Determine the (X, Y) coordinate at the center of the cell enclosing the given text.  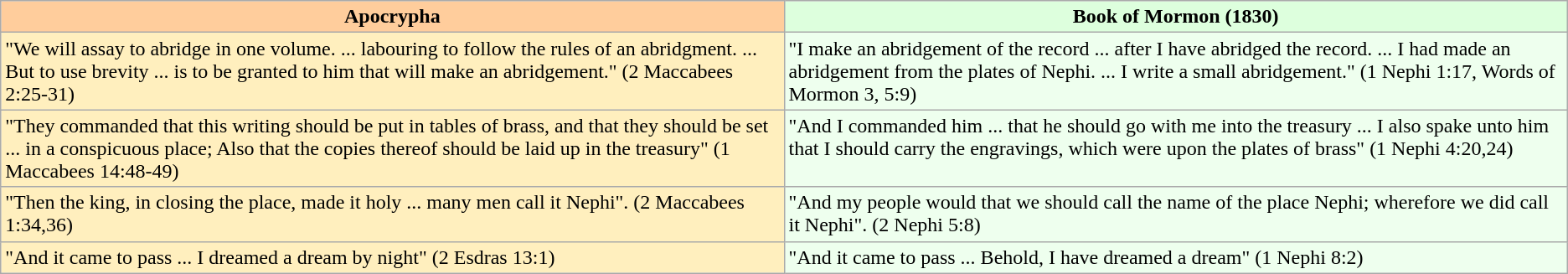
"Then the king, in closing the place, made it holy ... many men call it Nephi". (2 Maccabees 1:34,36) (392, 215)
Apocrypha (392, 17)
"And it came to pass ... I dreamed a dream by night" (2 Esdras 13:1) (392, 257)
Book of Mormon (1830) (1176, 17)
"And my people would that we should call the name of the place Nephi; wherefore we did call it Nephi". (2 Nephi 5:8) (1176, 215)
"And it came to pass ... Behold, I have dreamed a dream" (1 Nephi 8:2) (1176, 257)
